Extract the [x, y] coordinate from the center of the cell holding the provided text.  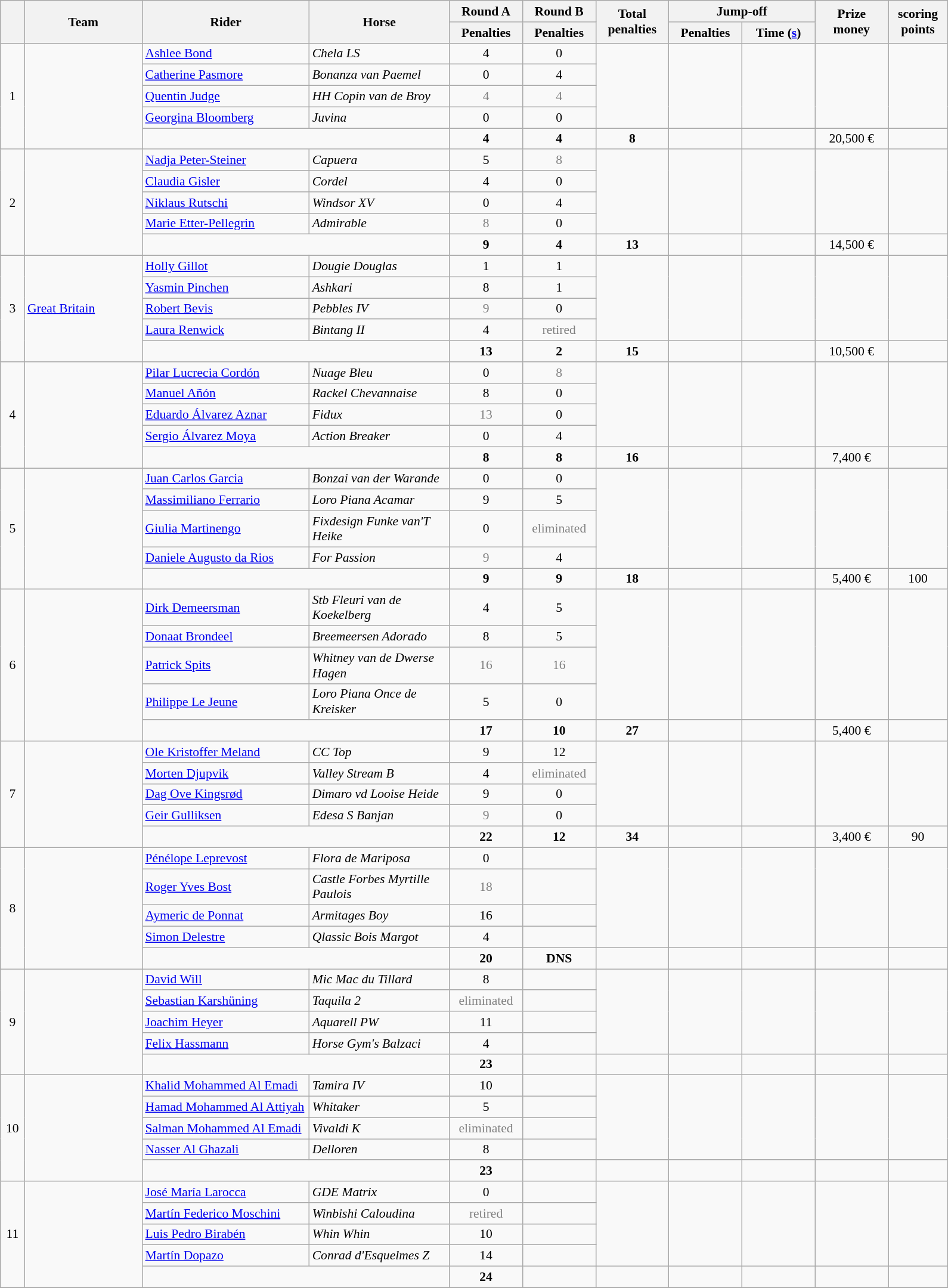
22 [487, 837]
Rackel Chevannaise [379, 394]
Dag Ove Kingsrød [225, 794]
Giulia Martinengo [225, 528]
Mic Mac du Tillard [379, 980]
Dirk Demeersman [225, 608]
Laura Renwick [225, 330]
Horse Gym's Balzaci [379, 1044]
Admirable [379, 224]
Total penalties [632, 21]
Aquarell PW [379, 1022]
Aymeric de Ponnat [225, 916]
Eduardo Álvarez Aznar [225, 415]
Holly Gillot [225, 267]
HH Copin van de Broy [379, 97]
Pénélope Leprevost [225, 858]
Action Breaker [379, 436]
34 [632, 837]
14 [487, 1256]
Taquila 2 [379, 1001]
Tamira IV [379, 1086]
Marie Etter-Pellegrin [225, 224]
Martín Federico Moschini [225, 1213]
Round A [487, 11]
Felix Hassmann [225, 1044]
Luis Pedro Birabén [225, 1234]
90 [918, 837]
Armitages Boy [379, 916]
Fidux [379, 415]
Dougie Douglas [379, 267]
Cordel [379, 181]
6 [13, 665]
Valley Stream B [379, 773]
Winbishi Caloudina [379, 1213]
Delloren [379, 1150]
Whitaker [379, 1107]
Ole Kristoffer Meland [225, 752]
Chela LS [379, 54]
7 [13, 794]
Breemeersen Adorado [379, 637]
For Passion [379, 558]
Philippe Le Jeune [225, 701]
3,400 € [851, 837]
Martín Dopazo [225, 1256]
10,500 € [851, 351]
Sergio Álvarez Moya [225, 436]
CC Top [379, 752]
Hamad Mohammed Al Attiyah [225, 1107]
José María Larocca [225, 1192]
Rider [225, 21]
17 [487, 731]
Geir Gulliksen [225, 816]
Ashkari [379, 287]
Jump-off [742, 11]
Whin Whin [379, 1234]
Vivaldi K [379, 1128]
Massimiliano Ferrario [225, 500]
Team [83, 21]
Juan Carlos Garcia [225, 479]
Pilar Lucrecia Cordón [225, 373]
Flora de Mariposa [379, 858]
Stb Fleuri van de Koekelberg [379, 608]
100 [918, 579]
Joachim Heyer [225, 1022]
Bonzai van der Warande [379, 479]
Pebbles IV [379, 309]
Conrad d'Esquelmes Z [379, 1256]
Salman Mohammed Al Emadi [225, 1128]
Dimaro vd Looise Heide [379, 794]
Niklaus Rutschi [225, 203]
Daniele Augusto da Rios [225, 558]
Roger Yves Bost [225, 887]
Khalid Mohammed Al Emadi [225, 1086]
Capuera [379, 160]
Georgina Bloomberg [225, 117]
Nasser Al Ghazali [225, 1150]
Quentin Judge [225, 97]
Sebastian Karshüning [225, 1001]
Yasmin Pinchen [225, 287]
Robert Bevis [225, 309]
Great Britain [83, 309]
Horse [379, 21]
Edesa S Banjan [379, 816]
15 [632, 351]
Windsor XV [379, 203]
David Will [225, 980]
Round B [559, 11]
Bonanza van Paemel [379, 75]
Bintang II [379, 330]
Time (s) [779, 33]
Morten Djupvik [225, 773]
Fixdesign Funke van'T Heike [379, 528]
14,500 € [851, 245]
Catherine Pasmore [225, 75]
Whitney van de Dwerse Hagen [379, 665]
Prizemoney [851, 21]
Simon Delestre [225, 937]
Nuage Bleu [379, 373]
24 [487, 1277]
3 [13, 309]
Manuel Añón [225, 394]
Donaat Brondeel [225, 637]
GDE Matrix [379, 1192]
Juvina [379, 117]
DNS [559, 958]
Castle Forbes Myrtille Paulois [379, 887]
Ashlee Bond [225, 54]
27 [632, 731]
Qlassic Bois Margot [379, 937]
Loro Piana Once de Kreisker [379, 701]
scoringpoints [918, 21]
Claudia Gisler [225, 181]
20 [487, 958]
7,400 € [851, 457]
Nadja Peter-Steiner [225, 160]
20,500 € [851, 139]
Loro Piana Acamar [379, 500]
Patrick Spits [225, 665]
